Search for the cell housing the specified text and yield its (X, Y) center coordinate. 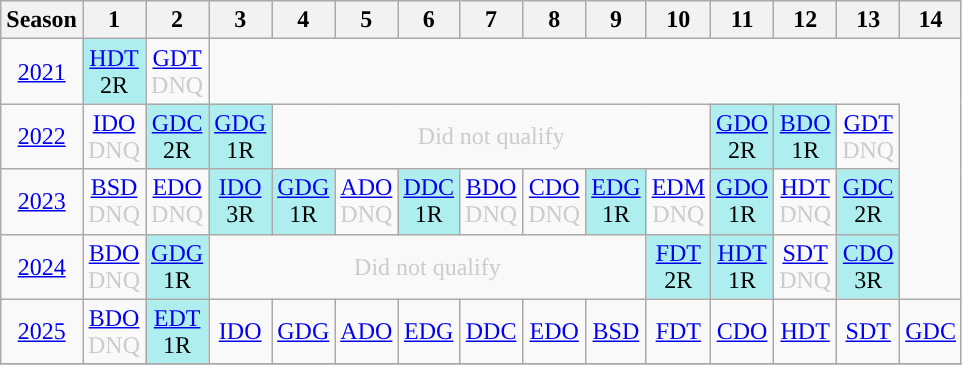
GDC (931, 332)
2022 (42, 136)
HDTDNQ (806, 202)
8 (554, 20)
2021 (42, 72)
HDT1R (742, 266)
HDT (806, 332)
2023 (42, 202)
CDODNQ (554, 202)
HDT2R (114, 72)
IDO (240, 332)
3 (240, 20)
BSD (616, 332)
BSDDNQ (114, 202)
11 (742, 20)
EDG1R (616, 202)
2 (178, 20)
13 (868, 20)
Season (42, 20)
IDO3R (240, 202)
DDC1R (429, 202)
12 (806, 20)
GDO1R (742, 202)
BDO1R (806, 136)
9 (616, 20)
GDG (304, 332)
IDODNQ (114, 136)
5 (366, 20)
DDC (492, 332)
14 (931, 20)
EDG (429, 332)
SDTDNQ (806, 266)
GDO2R (742, 136)
FDT (678, 332)
ADO (366, 332)
7 (492, 20)
2025 (42, 332)
10 (678, 20)
CDO3R (868, 266)
FDT2R (678, 266)
EDMDNQ (678, 202)
2024 (42, 266)
CDO (742, 332)
4 (304, 20)
6 (429, 20)
SDT (868, 332)
1 (114, 20)
EDODNQ (178, 202)
ADODNQ (366, 202)
EDT1R (178, 332)
EDO (554, 332)
